Provide the [x, y] coordinate of the cell's center where the given text is located.  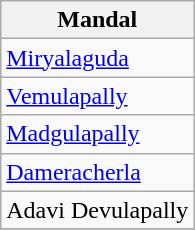
Mandal [98, 20]
Adavi Devulapally [98, 210]
Dameracherla [98, 172]
Vemulapally [98, 96]
Miryalaguda [98, 58]
Madgulapally [98, 134]
